Identify which cell holds the provided text, then report its [x, y] central coordinate. 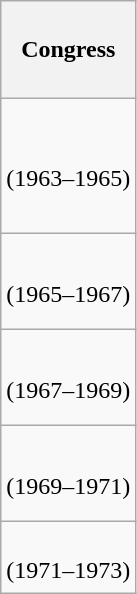
Congress [68, 50]
(1969–1971) [68, 473]
(1963–1965) [68, 166]
(1967–1969) [68, 377]
(1971–1973) [68, 557]
(1965–1967) [68, 281]
